Determine the [x, y] coordinate at the center of the cell enclosing the given text.  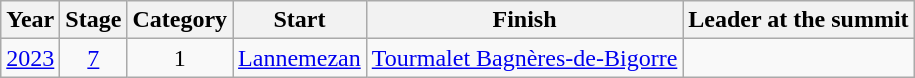
Category [180, 20]
Year [30, 20]
Tourmalet Bagnères-de-Bigorre [524, 58]
Start [300, 20]
Lannemezan [300, 58]
1 [180, 58]
7 [94, 58]
2023 [30, 58]
Stage [94, 20]
Leader at the summit [798, 20]
Finish [524, 20]
